From the cell containing the given text, extract its center point as (X, Y) coordinate. 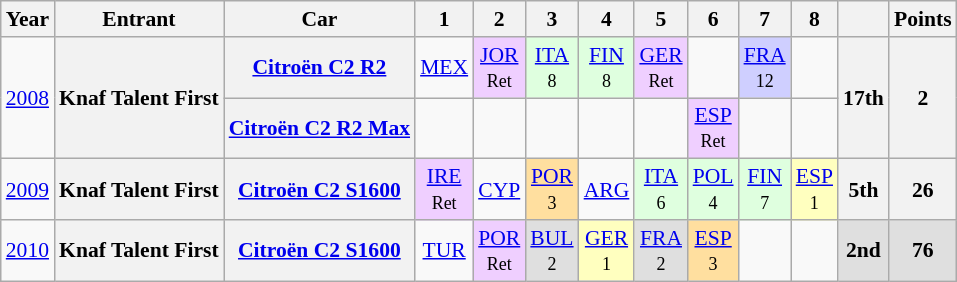
5th (864, 190)
FIN7 (765, 190)
5 (660, 19)
Year (28, 19)
Entrant (139, 19)
8 (814, 19)
GER1 (607, 250)
Citroën C2 R2 (320, 68)
ESPRet (714, 128)
Car (320, 19)
3 (552, 19)
TUR (444, 250)
1 (444, 19)
6 (714, 19)
2010 (28, 250)
FRA2 (660, 250)
FIN8 (607, 68)
POR3 (552, 190)
17th (864, 98)
ESP3 (714, 250)
CYP (499, 190)
Points (923, 19)
MEX (444, 68)
JORRet (499, 68)
2008 (28, 98)
76 (923, 250)
GERRet (660, 68)
2nd (864, 250)
PORRet (499, 250)
ITA6 (660, 190)
POL4 (714, 190)
ITA8 (552, 68)
26 (923, 190)
FRA12 (765, 68)
BUL2 (552, 250)
Citroën C2 R2 Max (320, 128)
ARG (607, 190)
2009 (28, 190)
4 (607, 19)
7 (765, 19)
ESP1 (814, 190)
IRERet (444, 190)
